For the text-containing cell, return its midpoint in (x, y) coordinate format. 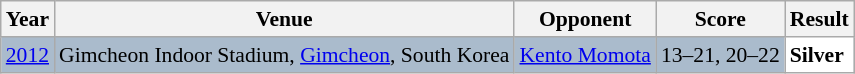
Opponent (584, 19)
Kento Momota (584, 55)
Silver (820, 55)
13–21, 20–22 (720, 55)
Result (820, 19)
Gimcheon Indoor Stadium, Gimcheon, South Korea (284, 55)
2012 (28, 55)
Score (720, 19)
Venue (284, 19)
Year (28, 19)
